Search for the cell housing the specified text and yield its (x, y) center coordinate. 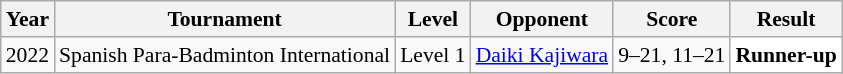
Score (672, 19)
Opponent (542, 19)
Level (432, 19)
Year (28, 19)
Result (786, 19)
Tournament (224, 19)
9–21, 11–21 (672, 55)
Spanish Para-Badminton International (224, 55)
Level 1 (432, 55)
Daiki Kajiwara (542, 55)
Runner-up (786, 55)
2022 (28, 55)
